Extract the [X, Y] coordinate from the center of the cell holding the provided text.  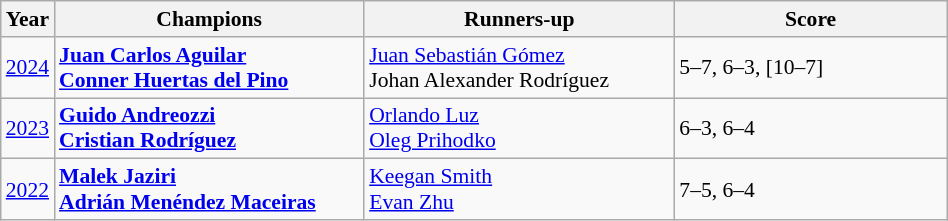
Keegan Smith Evan Zhu [519, 190]
Juan Carlos Aguilar Conner Huertas del Pino [209, 68]
Runners-up [519, 19]
7–5, 6–4 [810, 190]
Orlando Luz Oleg Prihodko [519, 128]
2023 [28, 128]
Champions [209, 19]
2022 [28, 190]
2024 [28, 68]
Guido Andreozzi Cristian Rodríguez [209, 128]
6–3, 6–4 [810, 128]
Malek Jaziri Adrián Menéndez Maceiras [209, 190]
Juan Sebastián Gómez Johan Alexander Rodríguez [519, 68]
Score [810, 19]
5–7, 6–3, [10–7] [810, 68]
Year [28, 19]
